Capture the cell that displays the provided text and extract its (X, Y) central coordinate. 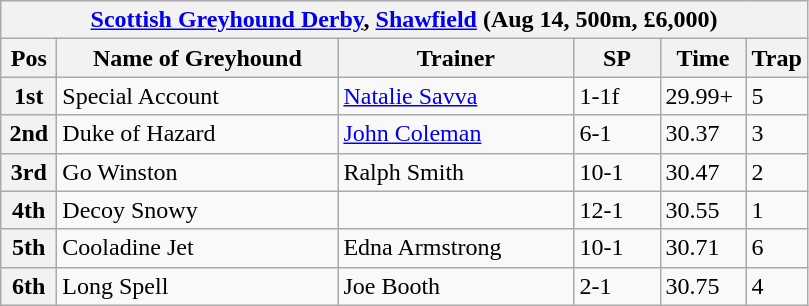
Joe Booth (456, 286)
1st (29, 96)
Scottish Greyhound Derby, Shawfield (Aug 14, 500m, £6,000) (404, 20)
6 (776, 248)
Name of Greyhound (198, 58)
Edna Armstrong (456, 248)
5 (776, 96)
29.99+ (703, 96)
Long Spell (198, 286)
6th (29, 286)
1 (776, 210)
2 (776, 172)
30.75 (703, 286)
Natalie Savva (456, 96)
30.71 (703, 248)
3rd (29, 172)
Special Account (198, 96)
6-1 (617, 134)
1-1f (617, 96)
SP (617, 58)
4th (29, 210)
Trainer (456, 58)
Decoy Snowy (198, 210)
Cooladine Jet (198, 248)
12-1 (617, 210)
2-1 (617, 286)
Pos (29, 58)
Ralph Smith (456, 172)
4 (776, 286)
Trap (776, 58)
5th (29, 248)
3 (776, 134)
Duke of Hazard (198, 134)
Go Winston (198, 172)
30.37 (703, 134)
30.55 (703, 210)
John Coleman (456, 134)
2nd (29, 134)
30.47 (703, 172)
Time (703, 58)
